Return the (x, y) coordinate for the center point of the cell that contains the specified text.  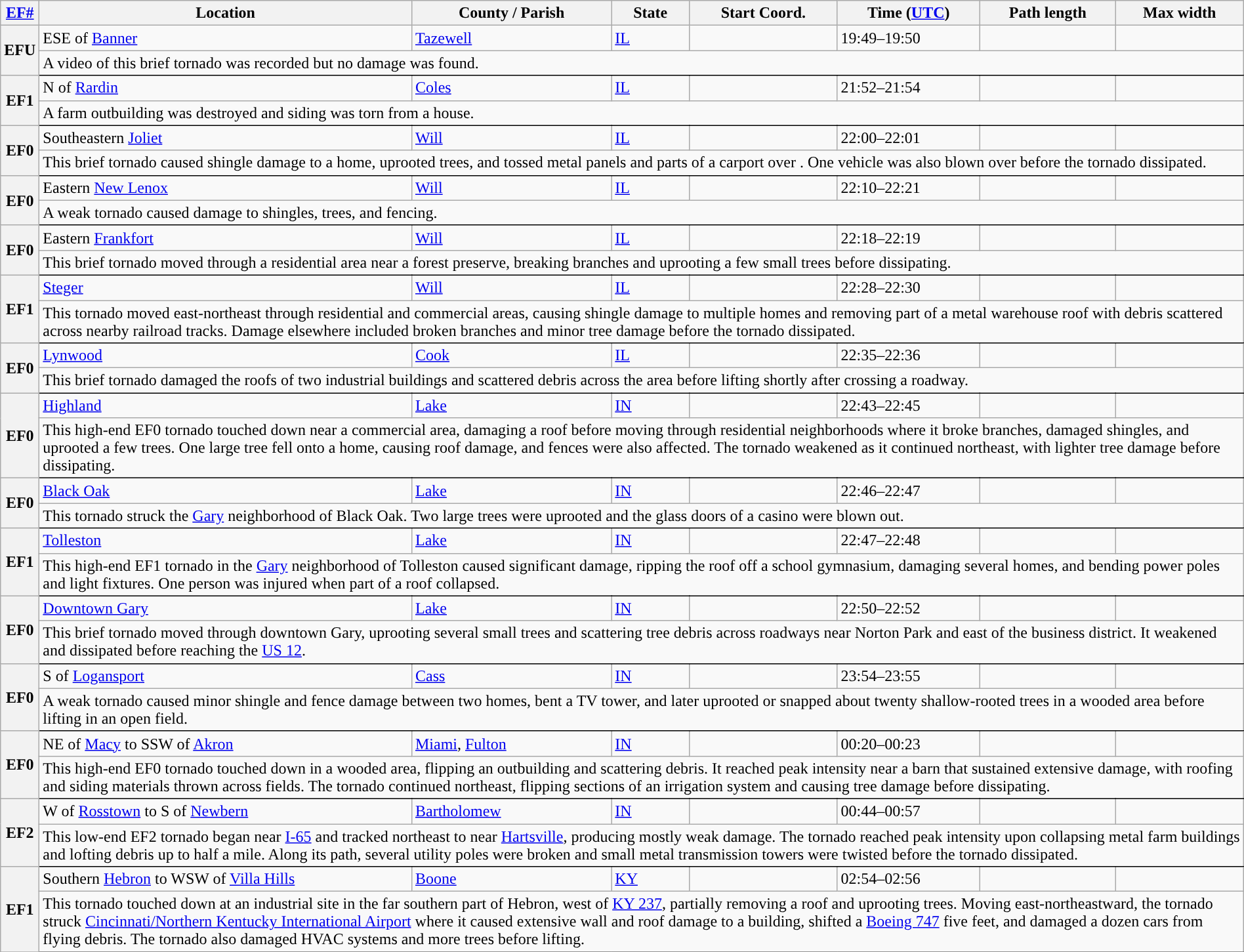
22:00–22:01 (909, 138)
ESE of Banner (226, 38)
KY (651, 879)
22:50–22:52 (909, 608)
22:35–22:36 (909, 356)
Steger (226, 287)
Eastern New Lenox (226, 188)
This tornado struck the Gary neighborhood of Black Oak. Two large trees were uprooted and the glass doors of a casino were blown out. (642, 516)
22:46–22:47 (909, 491)
Tolleston (226, 541)
22:18–22:19 (909, 238)
State (651, 13)
County / Parish (511, 13)
A farm outbuilding was destroyed and siding was torn from a house. (642, 113)
Path length (1047, 13)
19:49–19:50 (909, 38)
A video of this brief tornado was recorded but no damage was found. (642, 63)
Highland (226, 405)
A weak tornado caused damage to shingles, trees, and fencing. (642, 213)
Bartholomew (511, 811)
This brief tornado moved through a residential area near a forest preserve, breaking branches and uprooting a few small trees before dissipating. (642, 262)
Location (226, 13)
EF2 (20, 832)
02:54–02:56 (909, 879)
00:20–00:23 (909, 743)
22:43–22:45 (909, 405)
Downtown Gary (226, 608)
Southeastern Joliet (226, 138)
Time (UTC) (909, 13)
NE of Macy to SSW of Akron (226, 743)
Max width (1180, 13)
Boone (511, 879)
Coles (511, 88)
23:54–23:55 (909, 676)
W of Rosstown to S of Newbern (226, 811)
Lynwood (226, 356)
Cass (511, 676)
22:28–22:30 (909, 287)
Miami, Fulton (511, 743)
EF# (20, 13)
22:47–22:48 (909, 541)
22:10–22:21 (909, 188)
S of Logansport (226, 676)
Cook (511, 356)
Black Oak (226, 491)
Tazewell (511, 38)
N of Rardin (226, 88)
EFU (20, 51)
Start Coord. (764, 13)
Southern Hebron to WSW of Villa Hills (226, 879)
21:52–21:54 (909, 88)
00:44–00:57 (909, 811)
Eastern Frankfort (226, 238)
